Capture the cell that displays the provided text and extract its [X, Y] central coordinate. 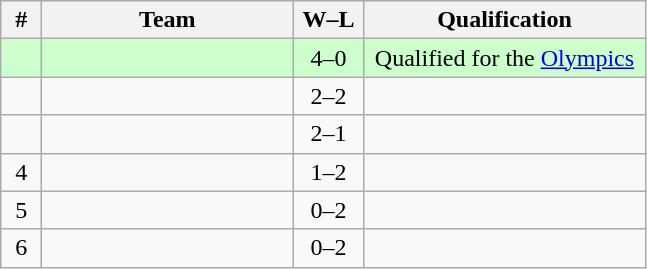
6 [22, 248]
Qualification [504, 20]
5 [22, 210]
Qualified for the Olympics [504, 58]
4–0 [328, 58]
W–L [328, 20]
1–2 [328, 172]
2–2 [328, 96]
2–1 [328, 134]
Team [168, 20]
# [22, 20]
4 [22, 172]
